Output the [x, y] coordinate of the center of the cell containing the given text.  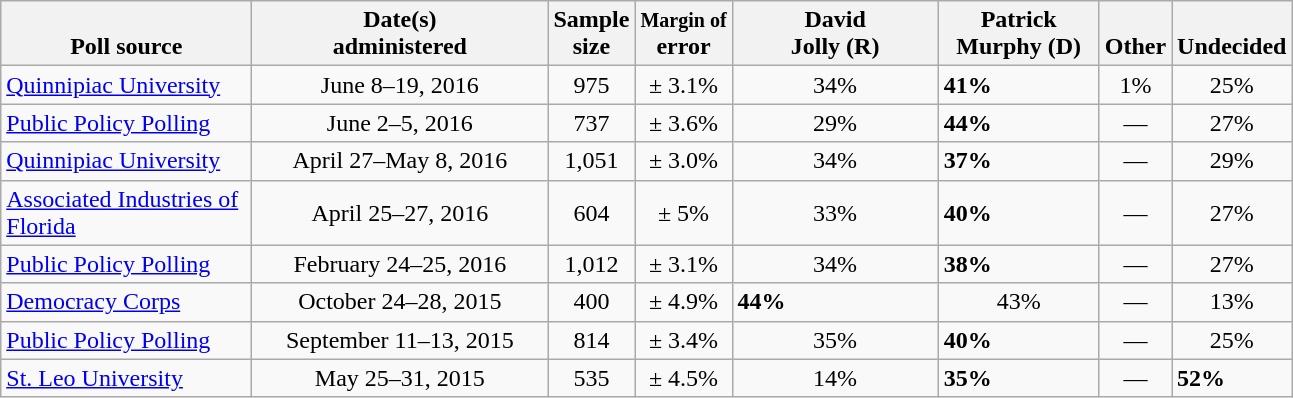
Margin oferror [684, 34]
Date(s)administered [400, 34]
Democracy Corps [126, 302]
37% [1018, 161]
June 2–5, 2016 [400, 123]
13% [1232, 302]
± 5% [684, 212]
33% [835, 212]
400 [592, 302]
1% [1135, 85]
May 25–31, 2015 [400, 378]
September 11–13, 2015 [400, 340]
Undecided [1232, 34]
April 27–May 8, 2016 [400, 161]
Associated Industries of Florida [126, 212]
38% [1018, 264]
14% [835, 378]
535 [592, 378]
604 [592, 212]
± 3.4% [684, 340]
± 3.6% [684, 123]
± 4.5% [684, 378]
Samplesize [592, 34]
975 [592, 85]
52% [1232, 378]
± 3.0% [684, 161]
737 [592, 123]
1,051 [592, 161]
October 24–28, 2015 [400, 302]
PatrickMurphy (D) [1018, 34]
February 24–25, 2016 [400, 264]
43% [1018, 302]
1,012 [592, 264]
Poll source [126, 34]
± 4.9% [684, 302]
June 8–19, 2016 [400, 85]
41% [1018, 85]
April 25–27, 2016 [400, 212]
St. Leo University [126, 378]
814 [592, 340]
Other [1135, 34]
DavidJolly (R) [835, 34]
